Scan for the cell matching the given text and deliver its (X, Y) coordinate at center. 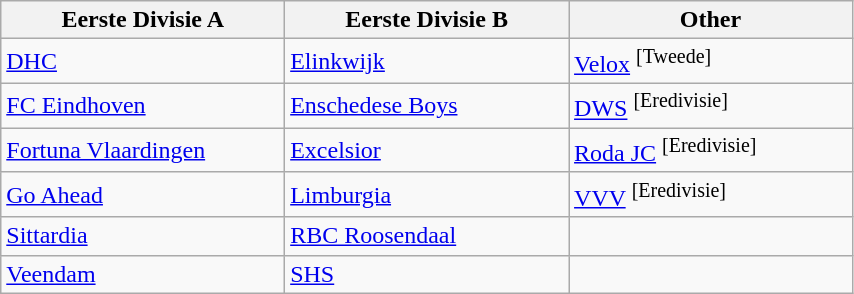
Excelsior (427, 150)
DWS [Eredivisie] (711, 106)
DHC (143, 62)
Go Ahead (143, 194)
Other (711, 20)
Sittardia (143, 236)
Enschedese Boys (427, 106)
Eerste Divisie A (143, 20)
Elinkwijk (427, 62)
VVV [Eredivisie] (711, 194)
Roda JC [Eredivisie] (711, 150)
RBC Roosendaal (427, 236)
SHS (427, 274)
Eerste Divisie B (427, 20)
Velox [Tweede] (711, 62)
FC Eindhoven (143, 106)
Veendam (143, 274)
Fortuna Vlaardingen (143, 150)
Limburgia (427, 194)
